Scan for the cell matching the given text and deliver its (x, y) coordinate at center. 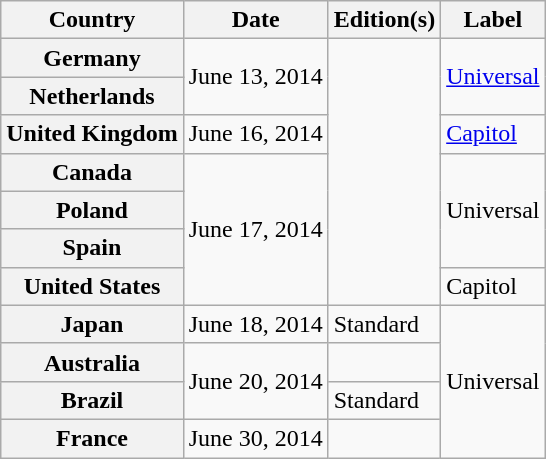
June 20, 2014 (256, 381)
United States (92, 286)
June 17, 2014 (256, 229)
Poland (92, 210)
Netherlands (92, 96)
June 18, 2014 (256, 324)
Spain (92, 248)
Date (256, 20)
Canada (92, 172)
Germany (92, 58)
June 16, 2014 (256, 134)
Country (92, 20)
United Kingdom (92, 134)
Australia (92, 362)
Japan (92, 324)
June 13, 2014 (256, 77)
Brazil (92, 400)
June 30, 2014 (256, 438)
Edition(s) (384, 20)
Label (493, 20)
France (92, 438)
